Scan for the cell matching the given text and deliver its [X, Y] coordinate at center. 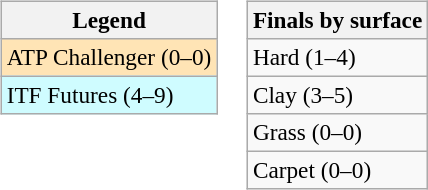
Clay (3–5) [337, 95]
Carpet (0–0) [337, 171]
Hard (1–4) [337, 57]
Finals by surface [337, 20]
ITF Futures (4–9) [108, 95]
Grass (0–0) [337, 133]
Legend [108, 20]
ATP Challenger (0–0) [108, 57]
